For the text-containing cell, return its midpoint in (X, Y) coordinate format. 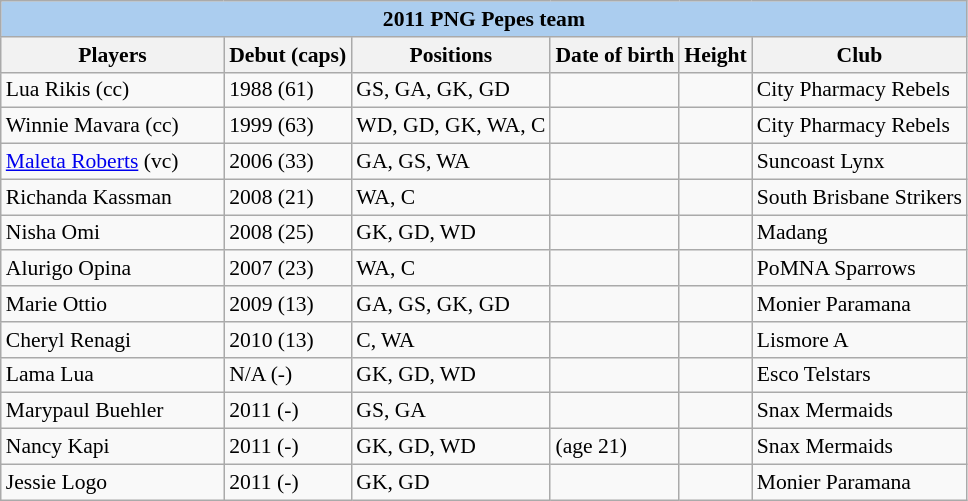
2010 (13) (288, 340)
2011 PNG Pepes team (484, 19)
Jessie Logo (112, 482)
Alurigo Opina (112, 269)
Cheryl Renagi (112, 340)
2008 (25) (288, 233)
2008 (21) (288, 197)
Players (112, 55)
(age 21) (614, 447)
2007 (23) (288, 269)
WD, GD, GK, WA, C (450, 126)
Debut (caps) (288, 55)
GA, GS, WA (450, 162)
Nancy Kapi (112, 447)
GA, GS, GK, GD (450, 304)
PoMNA Sparrows (860, 269)
GK, GD (450, 482)
GS, GA (450, 411)
2006 (33) (288, 162)
Nisha Omi (112, 233)
Marypaul Buehler (112, 411)
Height (715, 55)
Lama Lua (112, 375)
C, WA (450, 340)
Suncoast Lynx (860, 162)
GS, GA, GK, GD (450, 90)
South Brisbane Strikers (860, 197)
Winnie Mavara (cc) (112, 126)
Lua Rikis (cc) (112, 90)
Marie Ottio (112, 304)
Date of birth (614, 55)
Lismore A (860, 340)
2009 (13) (288, 304)
Richanda Kassman (112, 197)
Maleta Roberts (vc) (112, 162)
Club (860, 55)
Esco Telstars (860, 375)
Madang (860, 233)
1999 (63) (288, 126)
N/A (-) (288, 375)
1988 (61) (288, 90)
Positions (450, 55)
